Extract the [x, y] coordinate from the center of the cell holding the provided text.  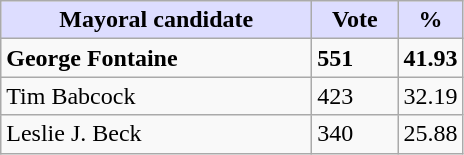
Mayoral candidate [156, 20]
32.19 [430, 96]
41.93 [430, 58]
Tim Babcock [156, 96]
340 [355, 134]
% [430, 20]
551 [355, 58]
25.88 [430, 134]
George Fontaine [156, 58]
423 [355, 96]
Leslie J. Beck [156, 134]
Vote [355, 20]
